Identify which cell holds the provided text, then report its [x, y] central coordinate. 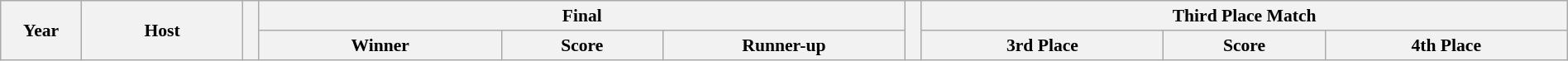
Winner [380, 45]
4th Place [1446, 45]
3rd Place [1042, 45]
Year [41, 30]
Final [582, 16]
Runner-up [784, 45]
Third Place Match [1244, 16]
Host [162, 30]
